Pinpoint the cell where the given text exists, returning its [x, y] midpoint coordinate. 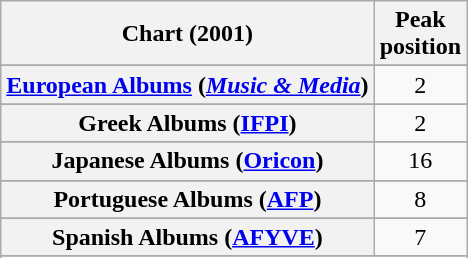
Greek Albums (IFPI) [188, 123]
Portuguese Albums (AFP) [188, 199]
16 [420, 161]
European Albums (Music & Media) [188, 85]
7 [420, 237]
Peakposition [420, 34]
Chart (2001) [188, 34]
Spanish Albums (AFYVE) [188, 237]
Japanese Albums (Oricon) [188, 161]
8 [420, 199]
